Detect which cell encompasses the target text, then output its (x, y) center coordinate. 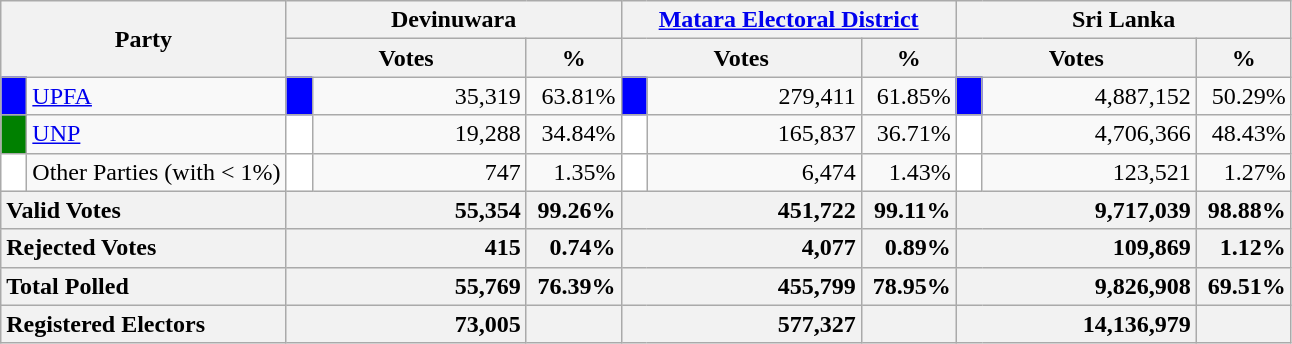
123,521 (1089, 172)
109,869 (1076, 248)
99.11% (908, 210)
4,077 (741, 248)
455,799 (741, 286)
279,411 (754, 96)
76.39% (574, 286)
61.85% (908, 96)
34.84% (574, 134)
Other Parties (with < 1%) (156, 172)
415 (406, 248)
Sri Lanka (1124, 20)
48.43% (1244, 134)
UPFA (156, 96)
1.12% (1244, 248)
9,826,908 (1076, 286)
6,474 (754, 172)
Rejected Votes (144, 248)
1.35% (574, 172)
19,288 (419, 134)
36.71% (908, 134)
78.95% (908, 286)
99.26% (574, 210)
1.27% (1244, 172)
63.81% (574, 96)
Total Polled (144, 286)
Registered Electors (144, 324)
55,354 (406, 210)
0.74% (574, 248)
98.88% (1244, 210)
451,722 (741, 210)
Valid Votes (144, 210)
Matara Electoral District (788, 20)
0.89% (908, 248)
165,837 (754, 134)
69.51% (1244, 286)
747 (419, 172)
UNP (156, 134)
55,769 (406, 286)
9,717,039 (1076, 210)
Party (144, 39)
35,319 (419, 96)
4,706,366 (1089, 134)
14,136,979 (1076, 324)
4,887,152 (1089, 96)
1.43% (908, 172)
50.29% (1244, 96)
73,005 (406, 324)
577,327 (741, 324)
Devinuwara (454, 20)
